Determine the (X, Y) coordinate at the center of the cell enclosing the given text.  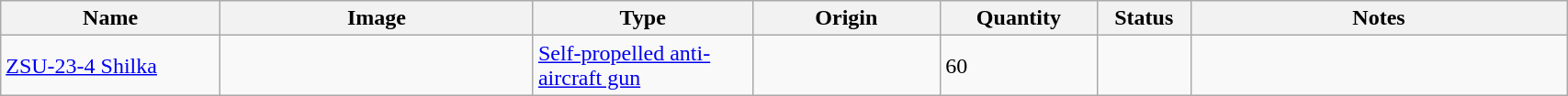
Image (377, 18)
Type (643, 18)
Name (110, 18)
Notes (1378, 18)
60 (1019, 66)
Origin (847, 18)
Self-propelled anti-aircraft gun (643, 66)
ZSU-23-4 Shilka (110, 66)
Status (1144, 18)
Quantity (1019, 18)
